Scan for the cell matching the given text and deliver its [x, y] coordinate at center. 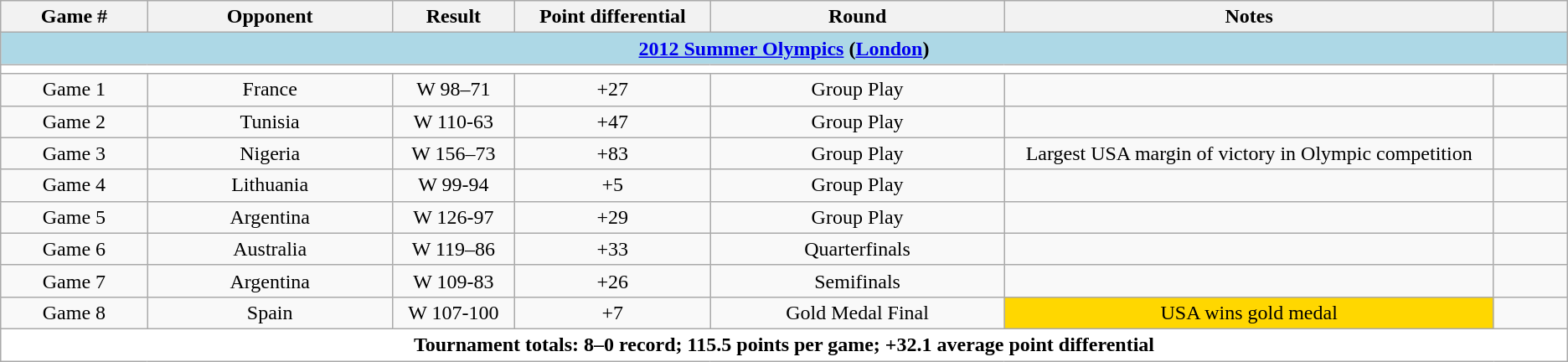
Game 6 [74, 249]
Opponent [270, 17]
+5 [612, 185]
W 126-97 [453, 217]
+7 [612, 313]
2012 Summer Olympics (London) [784, 49]
+29 [612, 217]
+26 [612, 281]
Australia [270, 249]
Game 1 [74, 90]
W 107-100 [453, 313]
Nigeria [270, 153]
Game 4 [74, 185]
Notes [1250, 17]
W 98–71 [453, 90]
Game 2 [74, 122]
W 156–73 [453, 153]
W 99-94 [453, 185]
Tournament totals: 8–0 record; 115.5 points per game; +32.1 average point differential [784, 344]
USA wins gold medal [1250, 313]
Point differential [612, 17]
Game 8 [74, 313]
Largest USA margin of victory in Olympic competition [1250, 153]
Tunisia [270, 122]
Quarterfinals [858, 249]
+83 [612, 153]
Game # [74, 17]
+47 [612, 122]
Lithuania [270, 185]
Round [858, 17]
Result [453, 17]
+27 [612, 90]
Game 3 [74, 153]
Semifinals [858, 281]
W 119–86 [453, 249]
W 110-63 [453, 122]
France [270, 90]
+33 [612, 249]
Gold Medal Final [858, 313]
Spain [270, 313]
W 109-83 [453, 281]
Game 7 [74, 281]
Game 5 [74, 217]
